Search for the cell housing the specified text and yield its [x, y] center coordinate. 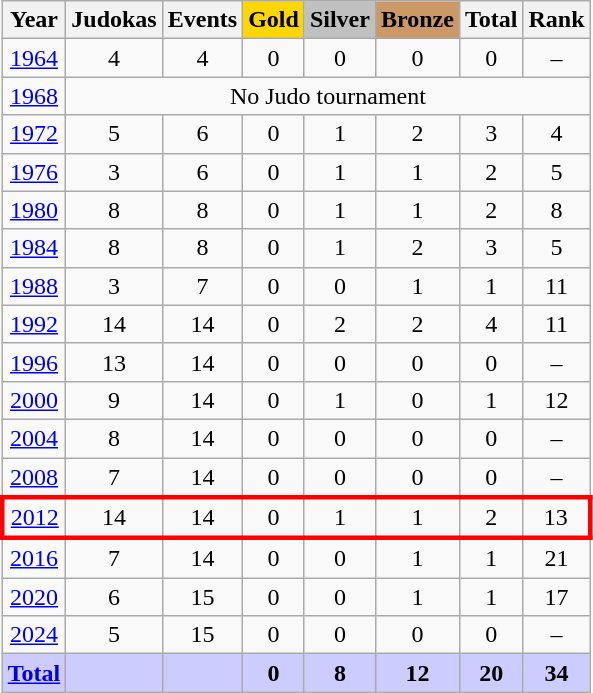
Judokas [114, 20]
1988 [34, 286]
1976 [34, 172]
20 [491, 673]
2020 [34, 597]
1968 [34, 96]
Year [34, 20]
Silver [340, 20]
1972 [34, 134]
34 [556, 673]
1992 [34, 324]
1984 [34, 248]
Rank [556, 20]
Events [202, 20]
1964 [34, 58]
9 [114, 400]
21 [556, 558]
2012 [34, 518]
Bronze [417, 20]
2024 [34, 635]
Gold [274, 20]
1980 [34, 210]
2004 [34, 438]
2008 [34, 478]
1996 [34, 362]
17 [556, 597]
2000 [34, 400]
No Judo tournament [328, 96]
2016 [34, 558]
